Provide the [x, y] coordinate of the cell's center where the given text is located.  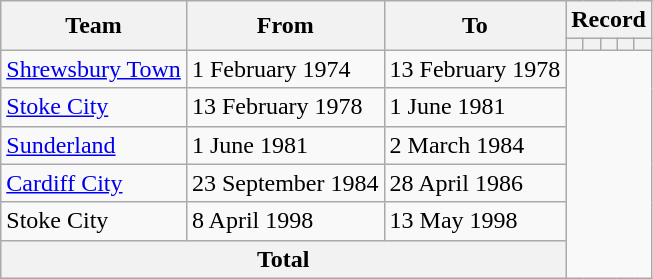
Shrewsbury Town [94, 69]
Sunderland [94, 145]
13 May 1998 [475, 221]
8 April 1998 [285, 221]
Record [609, 20]
Cardiff City [94, 183]
From [285, 26]
Team [94, 26]
1 February 1974 [285, 69]
Total [284, 259]
2 March 1984 [475, 145]
To [475, 26]
23 September 1984 [285, 183]
28 April 1986 [475, 183]
